Extract the (x, y) coordinate from the center of the cell holding the provided text.  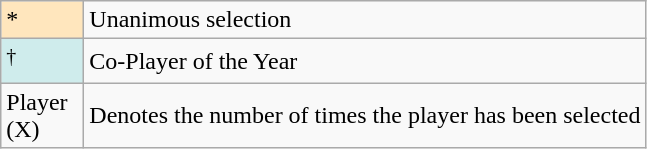
† (42, 62)
Co-Player of the Year (365, 62)
Denotes the number of times the player has been selected (365, 116)
Player (X) (42, 116)
Unanimous selection (365, 20)
* (42, 20)
